Locate the cell with the specified text and output its (X, Y) center coordinate. 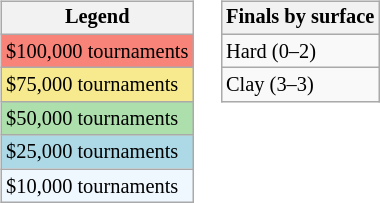
Hard (0–2) (300, 51)
Clay (3–3) (300, 85)
$50,000 tournaments (97, 119)
Legend (97, 18)
$100,000 tournaments (97, 51)
$25,000 tournaments (97, 152)
$10,000 tournaments (97, 186)
Finals by surface (300, 18)
$75,000 tournaments (97, 85)
